Return [X, Y] of the center of cell containing provided text 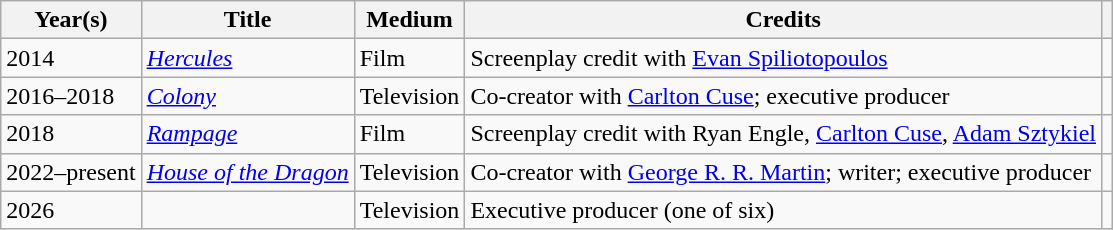
Screenplay credit with Evan Spiliotopoulos [784, 58]
Medium [410, 20]
2018 [71, 134]
Executive producer (one of six) [784, 210]
Co-creator with George R. R. Martin; writer; executive producer [784, 172]
2026 [71, 210]
Hercules [248, 58]
Co-creator with Carlton Cuse; executive producer [784, 96]
Title [248, 20]
Year(s) [71, 20]
2022–present [71, 172]
Screenplay credit with Ryan Engle, Carlton Cuse, Adam Sztykiel [784, 134]
2016–2018 [71, 96]
Credits [784, 20]
Rampage [248, 134]
2014 [71, 58]
Colony [248, 96]
House of the Dragon [248, 172]
